Extract the (x, y) coordinate from the center of the cell holding the provided text.  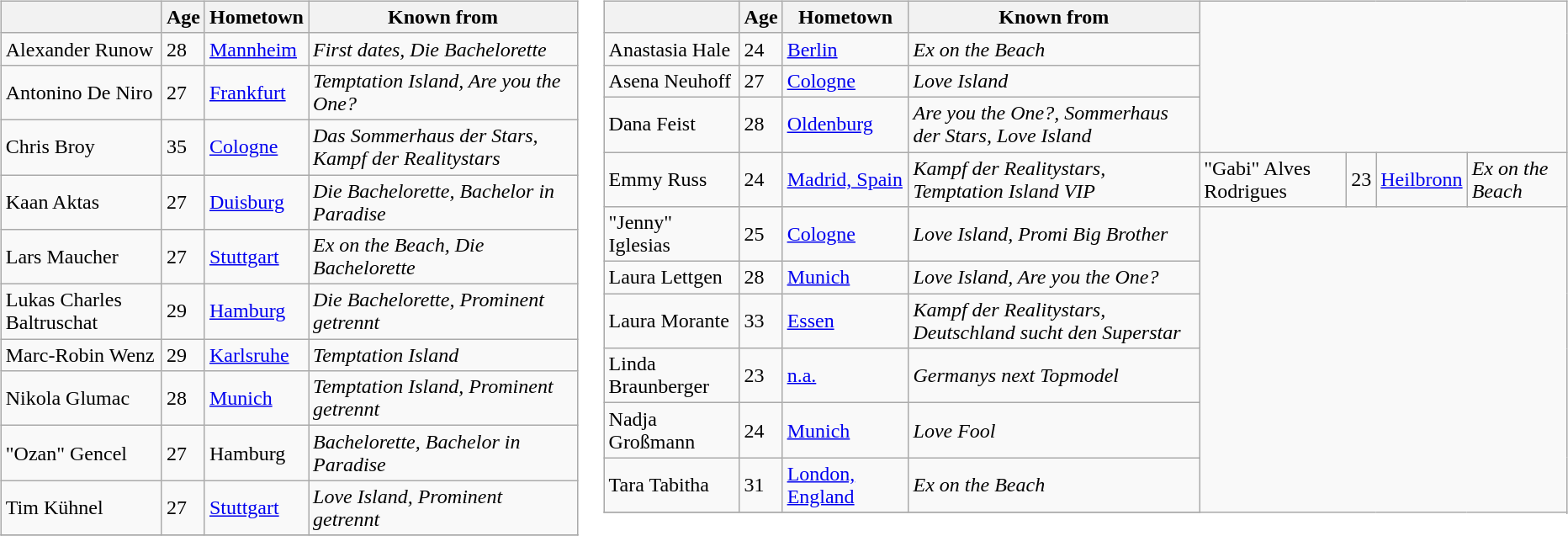
33 (760, 321)
Alexander Runow (81, 49)
Tim Kühnel (81, 508)
Emmy Russ (671, 178)
Madrid, Spain (845, 178)
Oldenburg (845, 125)
Germanys next Topmodel (1054, 375)
Love Island, Promi Big Brother (1054, 234)
35 (183, 146)
Temptation Island, Are you the One? (442, 93)
Mannheim (256, 49)
Are you the One?, Sommerhaus der Stars, Love Island (1054, 125)
Love Island, Are you the One? (1054, 278)
Love Island (1054, 81)
Love Island, Prominent getrennt (442, 508)
25 (760, 234)
Tara Tabitha (671, 485)
Duisburg (256, 202)
Laura Lettgen (671, 278)
Anastasia Hale (671, 49)
Frankfurt (256, 93)
Karlsruhe (256, 355)
London, England (845, 485)
Kampf der Realitystars, Temptation Island VIP (1054, 178)
Heilbronn (1422, 178)
Antonino De Niro (81, 93)
Lukas Charles Baltruschat (81, 311)
Die Bachelorette, Bachelor in Paradise (442, 202)
Kampf der Realitystars, Deutschland sucht den Superstar (1054, 321)
Marc-Robin Wenz (81, 355)
Linda Braunberger (671, 375)
Asena Neuhoff (671, 81)
Laura Morante (671, 321)
"Gabi" Alves Rodrigues (1274, 178)
Temptation Island (442, 355)
Love Fool (1054, 431)
Berlin (845, 49)
Dana Feist (671, 125)
Das Sommerhaus der Stars, Kampf der Realitystars (442, 146)
"Jenny" Iglesias (671, 234)
Die Bachelorette, Prominent getrennt (442, 311)
First dates, Die Bachelorette (442, 49)
Kaan Aktas (81, 202)
n.a. (845, 375)
"Ozan" Gencel (81, 453)
Ex on the Beach, Die Bachelorette (442, 257)
Chris Broy (81, 146)
Lars Maucher (81, 257)
Essen (845, 321)
Nikola Glumac (81, 399)
Temptation Island, Prominent getrennt (442, 399)
Nadja Großmann (671, 431)
Bachelorette, Bachelor in Paradise (442, 453)
31 (760, 485)
